Capture the cell that displays the provided text and extract its [X, Y] central coordinate. 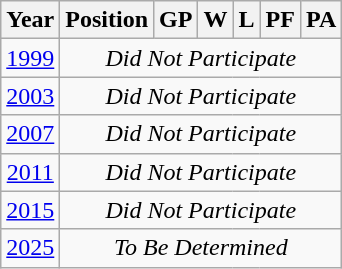
2003 [30, 96]
1999 [30, 58]
PA [320, 20]
2025 [30, 248]
To Be Determined [201, 248]
2015 [30, 210]
2011 [30, 172]
GP [176, 20]
Position [107, 20]
L [246, 20]
2007 [30, 134]
W [216, 20]
PF [280, 20]
Year [30, 20]
